For the text-containing cell, return its midpoint in (x, y) coordinate format. 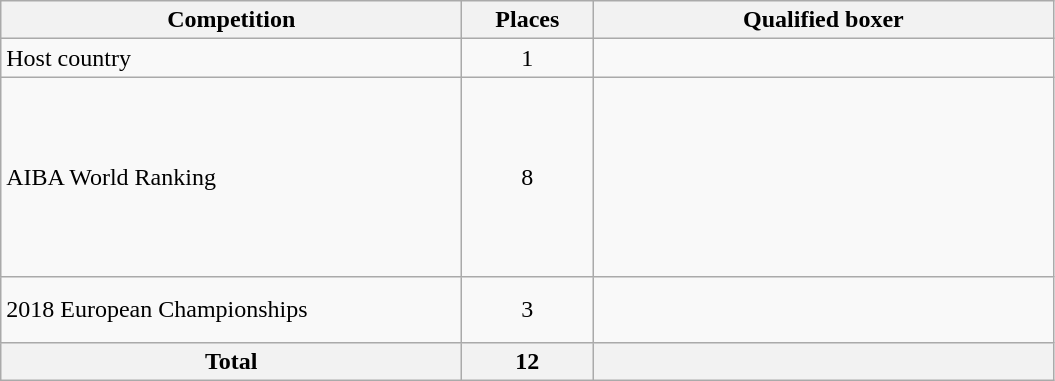
AIBA World Ranking (232, 177)
8 (528, 177)
12 (528, 361)
Qualified boxer (824, 20)
1 (528, 58)
Host country (232, 58)
Competition (232, 20)
Total (232, 361)
Places (528, 20)
2018 European Championships (232, 310)
3 (528, 310)
